Detect which cell encompasses the target text, then output its [X, Y] center coordinate. 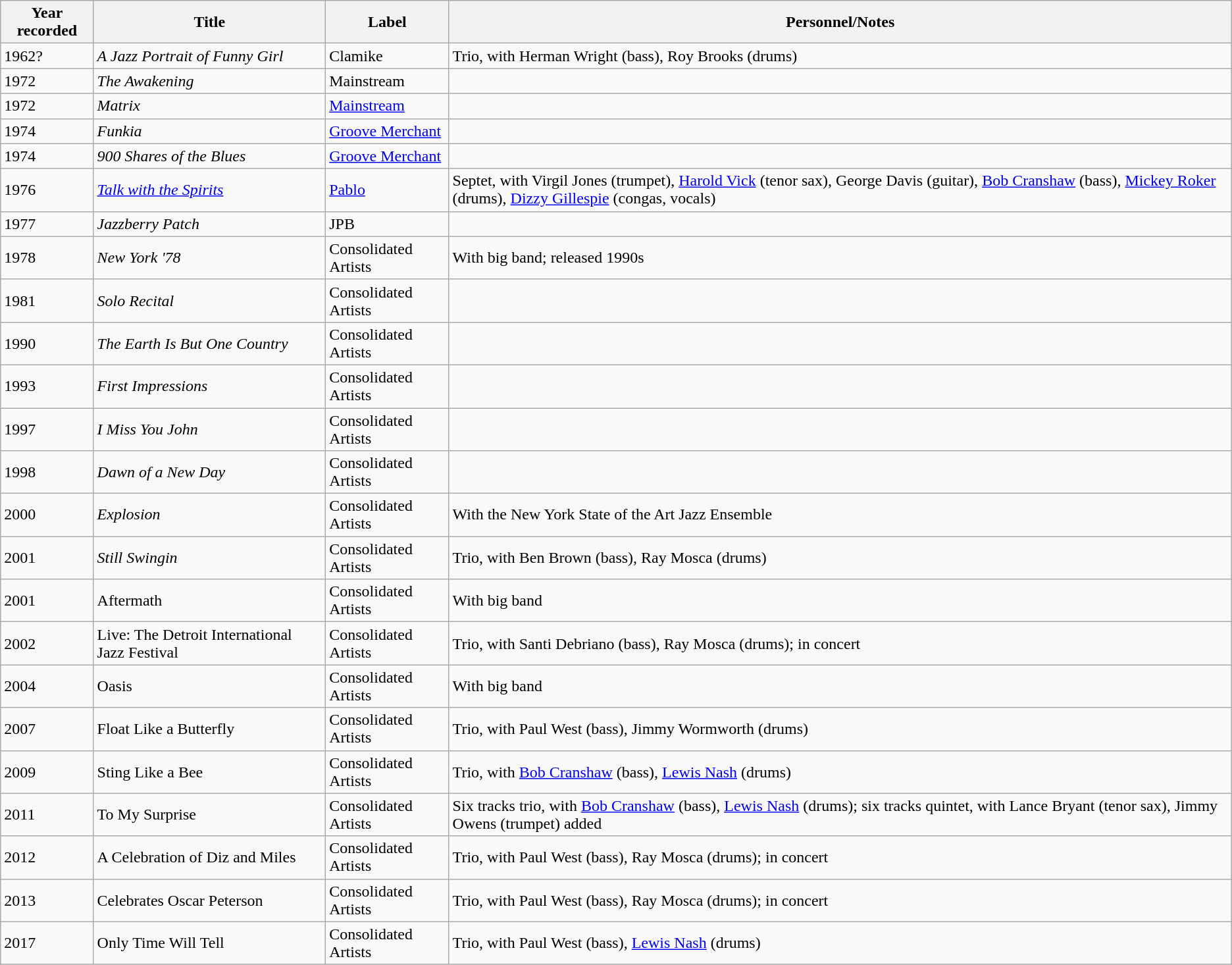
Only Time Will Tell [209, 943]
2012 [47, 857]
1998 [47, 473]
Live: The Detroit International Jazz Festival [209, 644]
1976 [47, 190]
Solo Recital [209, 300]
A Celebration of Diz and Miles [209, 857]
Dawn of a New Day [209, 473]
2011 [47, 815]
Talk with the Spirits [209, 190]
Oasis [209, 686]
Six tracks trio, with Bob Cranshaw (bass), Lewis Nash (drums); six tracks quintet, with Lance Bryant (tenor sax), Jimmy Owens (trumpet) added [840, 815]
First Impressions [209, 386]
2004 [47, 686]
With the New York State of the Art Jazz Ensemble [840, 515]
Personnel/Notes [840, 22]
Title [209, 22]
Sting Like a Bee [209, 771]
Pablo [387, 190]
1978 [47, 258]
Explosion [209, 515]
Trio, with Ben Brown (bass), Ray Mosca (drums) [840, 558]
2017 [47, 943]
Trio, with Paul West (bass), Lewis Nash (drums) [840, 943]
The Earth Is But One Country [209, 344]
2007 [47, 729]
1997 [47, 429]
2009 [47, 771]
1990 [47, 344]
Trio, with Herman Wright (bass), Roy Brooks (drums) [840, 56]
The Awakening [209, 81]
Float Like a Butterfly [209, 729]
New York '78 [209, 258]
2002 [47, 644]
1962? [47, 56]
To My Surprise [209, 815]
Funkia [209, 131]
I Miss You John [209, 429]
With big band; released 1990s [840, 258]
JPB [387, 224]
2000 [47, 515]
1977 [47, 224]
1993 [47, 386]
Still Swingin [209, 558]
Year recorded [47, 22]
2013 [47, 900]
Trio, with Santi Debriano (bass), Ray Mosca (drums); in concert [840, 644]
Matrix [209, 106]
Jazzberry Patch [209, 224]
Aftermath [209, 600]
900 Shares of the Blues [209, 156]
Trio, with Bob Cranshaw (bass), Lewis Nash (drums) [840, 771]
Clamike [387, 56]
Celebrates Oscar Peterson [209, 900]
A Jazz Portrait of Funny Girl [209, 56]
Label [387, 22]
Trio, with Paul West (bass), Jimmy Wormworth (drums) [840, 729]
1981 [47, 300]
